From the cell containing the given text, extract its center point as (x, y) coordinate. 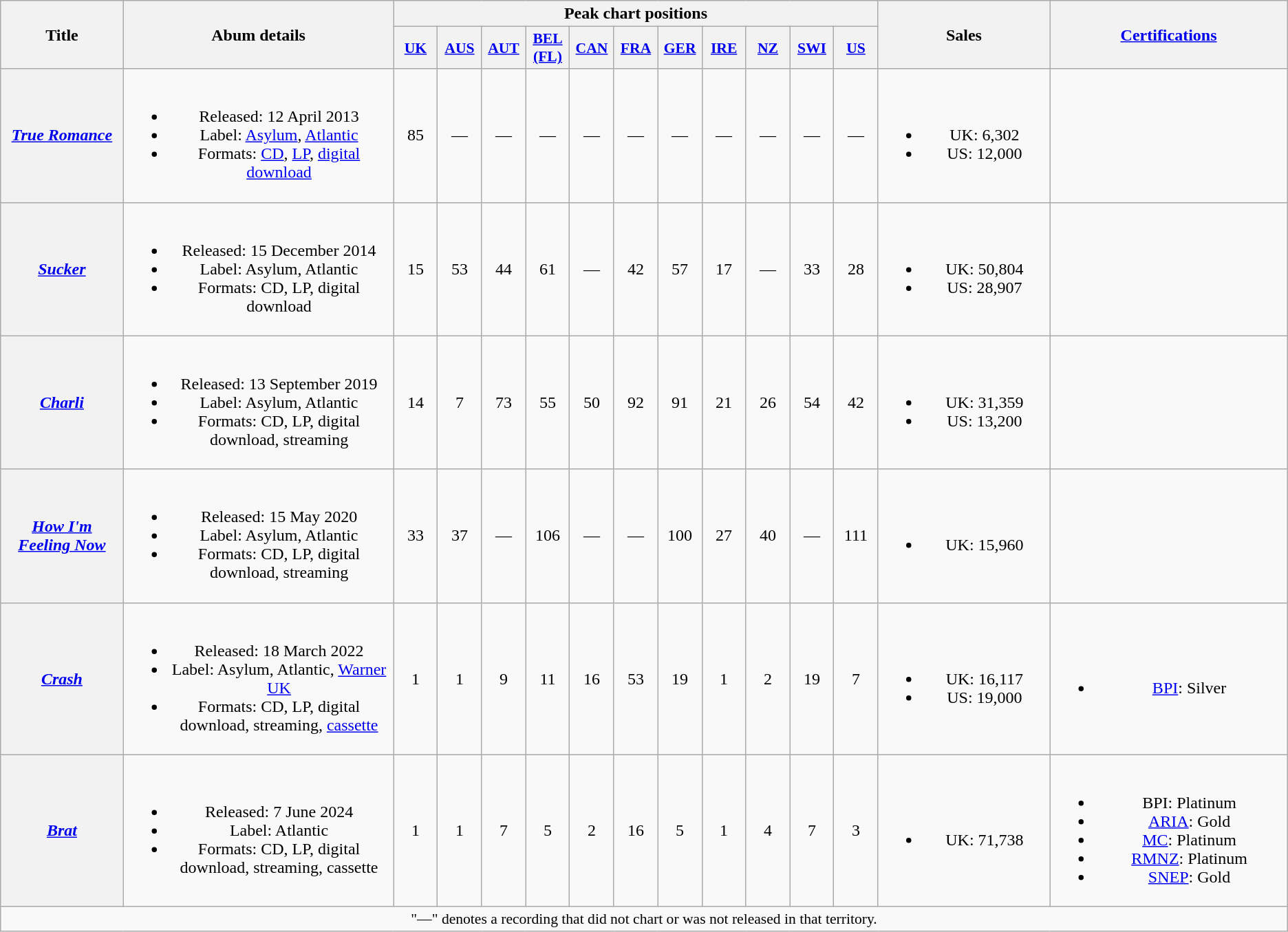
NZ (768, 48)
FRA (636, 48)
21 (724, 402)
AUT (504, 48)
54 (812, 402)
Peak chart positions (636, 14)
US (856, 48)
28 (856, 269)
106 (548, 536)
100 (680, 536)
55 (548, 402)
40 (768, 536)
AUS (460, 48)
85 (416, 136)
26 (768, 402)
44 (504, 269)
GER (680, 48)
9 (504, 678)
UK: 15,960 (964, 536)
14 (416, 402)
27 (724, 536)
4 (768, 831)
91 (680, 402)
UK: 71,738 (964, 831)
Released: 15 December 2014Label: Asylum, AtlanticFormats: CD, LP, digital download (259, 269)
11 (548, 678)
Released: 13 September 2019Label: Asylum, AtlanticFormats: CD, LP, digital download, streaming (259, 402)
Sucker (62, 269)
CAN (592, 48)
"—" denotes a recording that did not chart or was not released in that territory. (644, 919)
61 (548, 269)
92 (636, 402)
Abum details (259, 34)
IRE (724, 48)
Released: 12 April 2013Label: Asylum, AtlanticFormats: CD, LP, digital download (259, 136)
Released: 18 March 2022Label: Asylum, Atlantic, Warner UKFormats: CD, LP, digital download, streaming, cassette (259, 678)
15 (416, 269)
SWI (812, 48)
BPI: PlatinumARIA: GoldMC: PlatinumRMNZ: PlatinumSNEP: Gold (1168, 831)
Brat (62, 831)
UK: 50,804US: 28,907 (964, 269)
True Romance (62, 136)
73 (504, 402)
How I'm Feeling Now (62, 536)
Certifications (1168, 34)
50 (592, 402)
Sales (964, 34)
Released: 15 May 2020Label: Asylum, AtlanticFormats: CD, LP, digital download, streaming (259, 536)
UK: 31,359US: 13,200 (964, 402)
Crash (62, 678)
Released: 7 June 2024Label: AtlanticFormats: CD, LP, digital download, streaming, cassette (259, 831)
111 (856, 536)
57 (680, 269)
3 (856, 831)
UK: 6,302US: 12,000 (964, 136)
Title (62, 34)
37 (460, 536)
BEL(FL) (548, 48)
Charli (62, 402)
BPI: Silver (1168, 678)
UK (416, 48)
17 (724, 269)
UK: 16,117US: 19,000 (964, 678)
